Extract the (x, y) coordinate from the center of the cell holding the provided text.  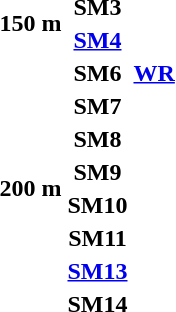
SM4 (98, 40)
SM8 (98, 139)
SM7 (98, 106)
SM9 (98, 172)
SM11 (98, 238)
SM10 (98, 205)
WR (154, 73)
SM6 (98, 73)
SM13 (98, 271)
